Determine the [X, Y] coordinate at the center of the cell enclosing the given text.  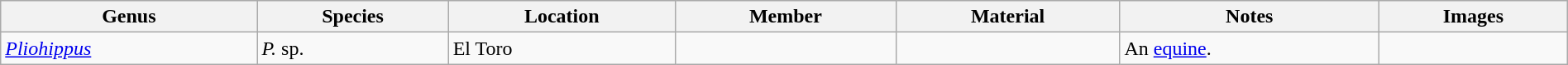
Genus [129, 17]
Location [562, 17]
El Toro [562, 48]
An equine. [1250, 48]
Species [352, 17]
Member [786, 17]
Material [1007, 17]
Pliohippus [129, 48]
Images [1474, 17]
Notes [1250, 17]
P. sp. [352, 48]
